Identify which cell holds the provided text, then report its (x, y) central coordinate. 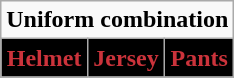
Helmet (44, 58)
Jersey (126, 58)
Uniform combination (118, 20)
Pants (200, 58)
